Detect which cell encompasses the target text, then output its [X, Y] center coordinate. 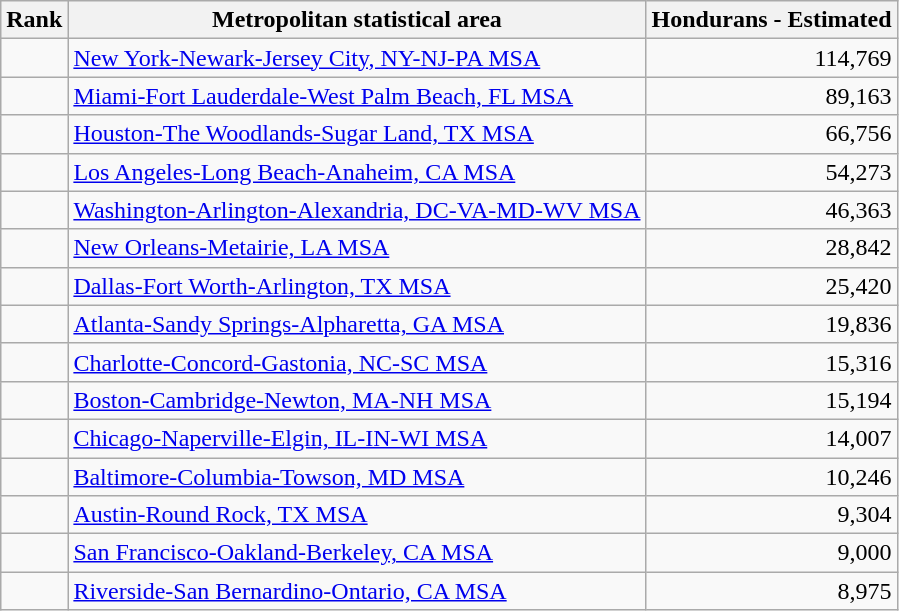
14,007 [772, 438]
Miami-Fort Lauderdale-West Palm Beach, FL MSA [357, 96]
25,420 [772, 286]
15,316 [772, 362]
15,194 [772, 400]
9,000 [772, 553]
Charlotte-Concord-Gastonia, NC-SC MSA [357, 362]
66,756 [772, 134]
Dallas-Fort Worth-Arlington, TX MSA [357, 286]
28,842 [772, 248]
Riverside-San Bernardino-Ontario, CA MSA [357, 591]
New York-Newark-Jersey City, NY-NJ-PA MSA [357, 58]
Baltimore-Columbia-Towson, MD MSA [357, 477]
46,363 [772, 210]
Atlanta-Sandy Springs-Alpharetta, GA MSA [357, 324]
54,273 [772, 172]
10,246 [772, 477]
Boston-Cambridge-Newton, MA-NH MSA [357, 400]
Chicago-Naperville-Elgin, IL-IN-WI MSA [357, 438]
San Francisco-Oakland-Berkeley, CA MSA [357, 553]
Metropolitan statistical area [357, 20]
Los Angeles-Long Beach-Anaheim, CA MSA [357, 172]
Washington-Arlington-Alexandria, DC-VA-MD-WV MSA [357, 210]
Houston-The Woodlands-Sugar Land, TX MSA [357, 134]
19,836 [772, 324]
9,304 [772, 515]
Rank [34, 20]
New Orleans-Metairie, LA MSA [357, 248]
Hondurans - Estimated [772, 20]
8,975 [772, 591]
89,163 [772, 96]
114,769 [772, 58]
Austin-Round Rock, TX MSA [357, 515]
